Return the (x, y) coordinate for the center point of the cell that contains the specified text.  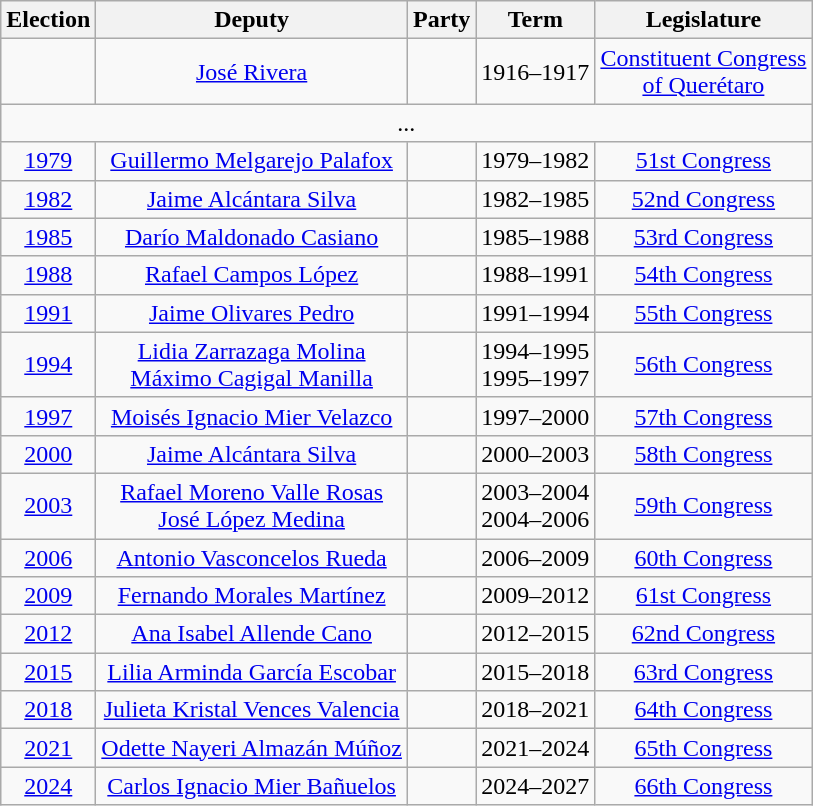
Constituent Congressof Querétaro (704, 72)
57th Congress (704, 416)
Odette Nayeri Almazán Múñoz (252, 748)
2015–2018 (536, 672)
1997–2000 (536, 416)
Fernando Morales Martínez (252, 596)
64th Congress (704, 710)
Deputy (252, 20)
2009 (48, 596)
52nd Congress (704, 199)
2003 (48, 506)
1985–1988 (536, 237)
Term (536, 20)
2018–2021 (536, 710)
Party (441, 20)
1988 (48, 275)
1994–19951995–1997 (536, 364)
1982–1985 (536, 199)
1994 (48, 364)
Guillermo Melgarejo Palafox (252, 161)
2006–2009 (536, 557)
2006 (48, 557)
60th Congress (704, 557)
Moisés Ignacio Mier Velazco (252, 416)
Election (48, 20)
Rafael Campos López (252, 275)
56th Congress (704, 364)
62nd Congress (704, 634)
Jaime Olivares Pedro (252, 313)
2012 (48, 634)
61st Congress (704, 596)
2021 (48, 748)
2024 (48, 786)
2015 (48, 672)
Carlos Ignacio Mier Bañuelos (252, 786)
59th Congress (704, 506)
2021–2024 (536, 748)
1979–1982 (536, 161)
66th Congress (704, 786)
1988–1991 (536, 275)
Antonio Vasconcelos Rueda (252, 557)
1979 (48, 161)
José Rivera (252, 72)
Lilia Arminda García Escobar (252, 672)
54th Congress (704, 275)
Legislature (704, 20)
1982 (48, 199)
1997 (48, 416)
2024–2027 (536, 786)
65th Congress (704, 748)
2000–2003 (536, 454)
63rd Congress (704, 672)
Rafael Moreno Valle RosasJosé López Medina (252, 506)
Ana Isabel Allende Cano (252, 634)
2003–20042004–2006 (536, 506)
1991 (48, 313)
2009–2012 (536, 596)
1991–1994 (536, 313)
53rd Congress (704, 237)
Julieta Kristal Vences Valencia (252, 710)
... (406, 123)
1916–1917 (536, 72)
2000 (48, 454)
Lidia Zarrazaga MolinaMáximo Cagigal Manilla (252, 364)
58th Congress (704, 454)
2012–2015 (536, 634)
55th Congress (704, 313)
Darío Maldonado Casiano (252, 237)
2018 (48, 710)
1985 (48, 237)
51st Congress (704, 161)
